Determine the [X, Y] coordinate at the center of the cell enclosing the given text.  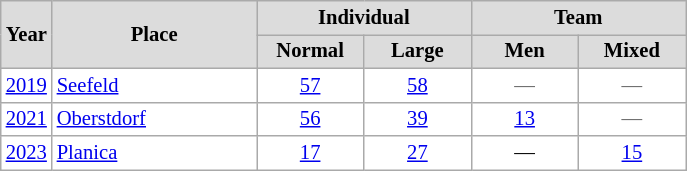
27 [418, 153]
Planica [154, 153]
2019 [26, 85]
2021 [26, 119]
39 [418, 119]
13 [524, 119]
57 [310, 85]
Men [524, 51]
Oberstdorf [154, 119]
Team [578, 17]
58 [418, 85]
17 [310, 153]
Normal [310, 51]
Place [154, 34]
Year [26, 34]
15 [632, 153]
Seefeld [154, 85]
Individual [363, 17]
2023 [26, 153]
Large [418, 51]
Mixed [632, 51]
56 [310, 119]
